Return the [X, Y] coordinate for the center point of the cell that contains the specified text.  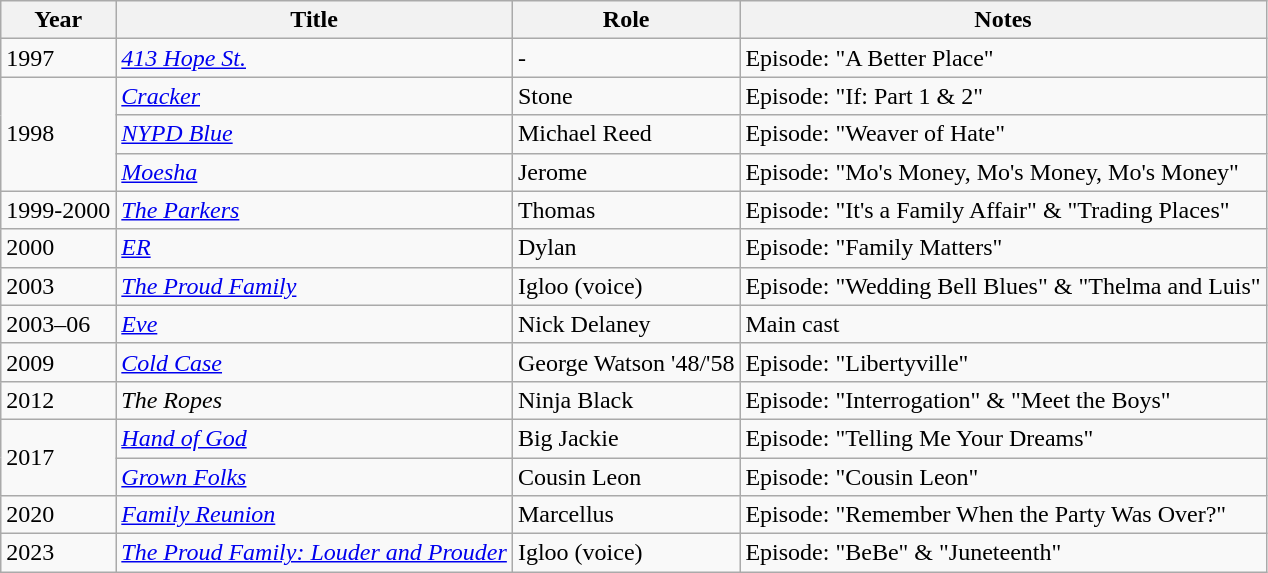
Episode: "BeBe" & "Juneteenth" [1003, 553]
2000 [58, 248]
Jerome [626, 172]
2009 [58, 362]
Episode: "Family Matters" [1003, 248]
Episode: "Wedding Bell Blues" & "Thelma and Luis" [1003, 286]
1998 [58, 134]
Role [626, 20]
Episode: "Mo's Money, Mo's Money, Mo's Money" [1003, 172]
NYPD Blue [314, 134]
Stone [626, 96]
Episode: "Weaver of Hate" [1003, 134]
Nick Delaney [626, 324]
Main cast [1003, 324]
Big Jackie [626, 438]
Michael Reed [626, 134]
2012 [58, 400]
2003–06 [58, 324]
1997 [58, 58]
413 Hope St. [314, 58]
The Parkers [314, 210]
Cousin Leon [626, 477]
Episode: "A Better Place" [1003, 58]
2017 [58, 457]
Moesha [314, 172]
Grown Folks [314, 477]
Thomas [626, 210]
Episode: "Interrogation" & "Meet the Boys" [1003, 400]
The Proud Family [314, 286]
Year [58, 20]
Episode: "Libertyville" [1003, 362]
Episode: "It's a Family Affair" & "Trading Places" [1003, 210]
Title [314, 20]
George Watson '48/'58 [626, 362]
Eve [314, 324]
2023 [58, 553]
Cold Case [314, 362]
- [626, 58]
Cracker [314, 96]
Notes [1003, 20]
1999-2000 [58, 210]
2020 [58, 515]
Marcellus [626, 515]
Episode: "If: Part 1 & 2" [1003, 96]
Family Reunion [314, 515]
The Proud Family: Louder and Prouder [314, 553]
Episode: "Telling Me Your Dreams" [1003, 438]
ER [314, 248]
2003 [58, 286]
Episode: "Remember When the Party Was Over?" [1003, 515]
Episode: "Cousin Leon" [1003, 477]
The Ropes [314, 400]
Ninja Black [626, 400]
Dylan [626, 248]
Hand of God [314, 438]
